Provide the [X, Y] coordinate of the cell's center where the given text is located.  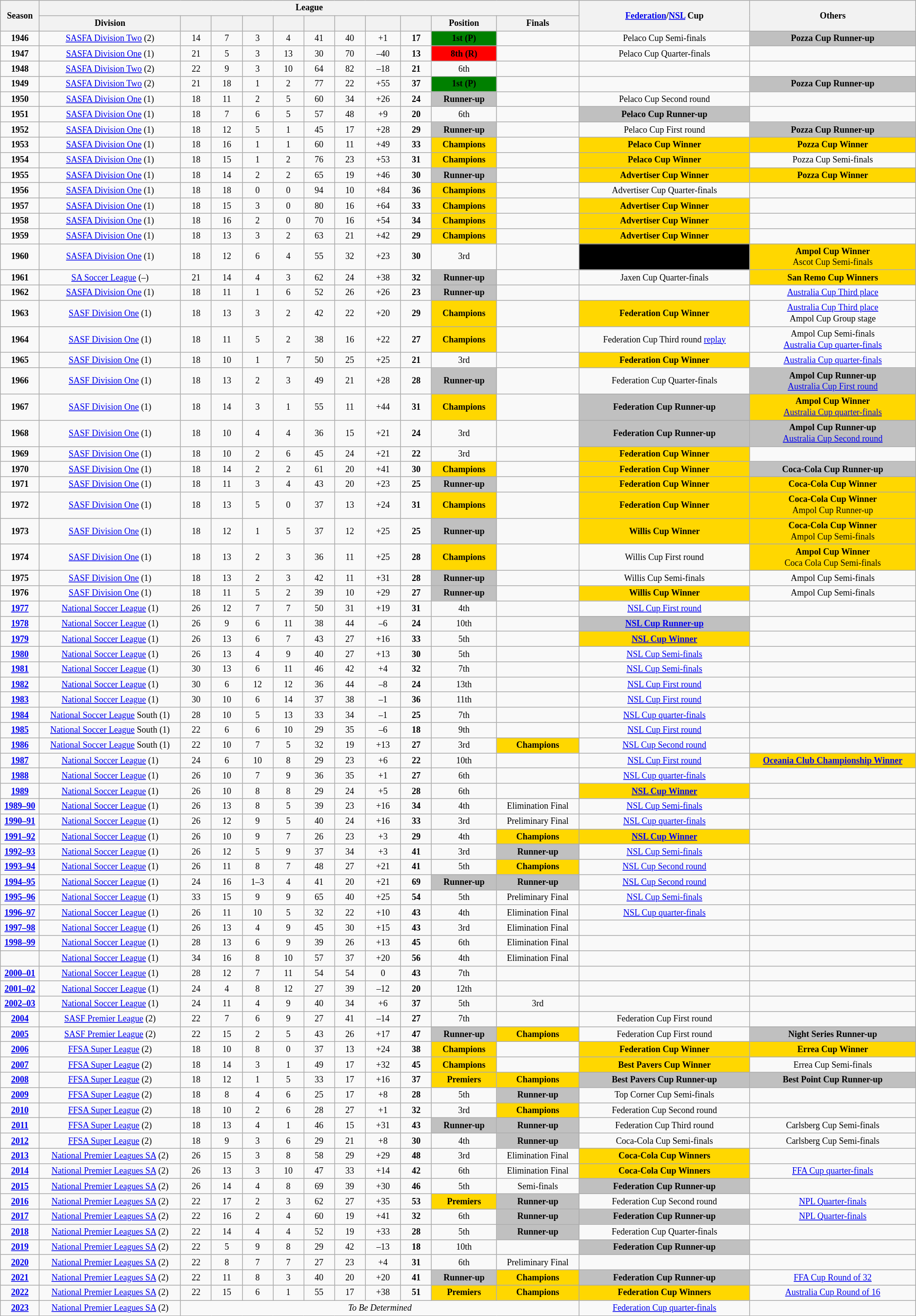
Federation Cup Third round replay [664, 339]
–12 [383, 988]
1993–94 [20, 867]
Jaxen Cup Quarter-finals [664, 277]
1988 [20, 776]
1963 [20, 314]
1978 [20, 623]
Australia Cup quarter-finals [833, 360]
Australia Cup Round of 16 [833, 1293]
2016 [20, 1202]
2009 [20, 1095]
1958 [20, 220]
2022 [20, 1293]
1961 [20, 277]
Federation Cup Winners [664, 1293]
+32 [383, 1064]
+5 [383, 791]
1967 [20, 407]
+64 [383, 206]
2019 [20, 1247]
–18 [383, 68]
Best Pavers Cup Winner [664, 1064]
1968 [20, 433]
1959 [20, 236]
1955 [20, 176]
1996–97 [20, 912]
FFA Cup Round of 32 [833, 1277]
FFA Cup quarter-finals [833, 1171]
1970 [20, 469]
1989 [20, 791]
1980 [20, 654]
1954 [20, 160]
94 [319, 190]
Finals [538, 23]
58 [319, 1156]
77 [319, 84]
1998–99 [20, 943]
+35 [383, 1202]
1969 [20, 454]
Pozza Cup Semi-finals [833, 160]
9th [464, 730]
1991–92 [20, 837]
2020 [20, 1262]
53 [417, 1202]
+22 [383, 339]
80 [319, 206]
Position [464, 23]
2015 [20, 1186]
2007 [20, 1064]
1950 [20, 100]
Pelaco Cup Second round [664, 100]
Ampol Cup WinnerCoca Cola Cup Semi-finals [833, 558]
1952 [20, 130]
61 [319, 469]
+10 [383, 912]
Coca-Cola Cup Winner [833, 484]
League [309, 8]
2021 [20, 1277]
8th (R) [464, 54]
2012 [20, 1140]
1983 [20, 699]
1986 [20, 745]
Ampol Cup WinnerAscot Cup Semi-finals [833, 257]
Ampol Cup WinnerAustralia Cup quarter-finals [833, 407]
+53 [383, 160]
64 [319, 68]
1951 [20, 114]
1949 [20, 84]
1971 [20, 484]
1981 [20, 669]
1965 [20, 360]
1985 [20, 730]
1994–95 [20, 882]
1956 [20, 190]
Federation Cup quarter-finals [664, 1308]
+15 [383, 928]
2000–01 [20, 974]
1947 [20, 54]
51 [417, 1293]
12th [464, 988]
11th [464, 699]
To Be Determined [379, 1308]
Coca-Cola Cup WinnerAmpol Cup Runner-up [833, 505]
1962 [20, 293]
Federation/NSL Cup [664, 16]
–8 [383, 685]
+30 [383, 1186]
1990–91 [20, 821]
Advertiser Cup Quarter-finals [664, 190]
+49 [383, 144]
Best Point Cup Runner-up [833, 1080]
+14 [383, 1171]
Night Series Runner-up [833, 1034]
1976 [20, 593]
82 [350, 68]
–13 [383, 1247]
56 [417, 958]
Federation Cup Third round [664, 1126]
Pelaco Cup Semi-finals [664, 38]
+54 [383, 220]
1997–98 [20, 928]
Coca-Cola Cup Runner-up [833, 469]
1982 [20, 685]
76 [319, 160]
Willis Cup Semi-finals [664, 578]
–14 [383, 1019]
1972 [20, 505]
1975 [20, 578]
2002–03 [20, 1004]
+17 [383, 1034]
13th [464, 685]
Pelaco Cup Runner-up [664, 114]
2005 [20, 1034]
+46 [383, 176]
2013 [20, 1156]
1957 [20, 206]
2010 [20, 1110]
NSL Cup Runner-up [664, 623]
+55 [383, 84]
2014 [20, 1171]
Pelaco Cup First round [664, 130]
1984 [20, 715]
2001–02 [20, 988]
Errea Cup Semi-finals [833, 1064]
Australia Cup Third placeAmpol Cup Group stage [833, 314]
1960 [20, 257]
Ampol Cup Semi-finalsAustralia Cup quarter-finals [833, 339]
+42 [383, 236]
2008 [20, 1080]
Coca-Cola Cup Semi-finals [664, 1140]
Oceania Club Championship Winner [833, 761]
Top Corner Cup Semi-finals [664, 1095]
2023 [20, 1308]
1992–93 [20, 852]
1974 [20, 558]
63 [319, 236]
Semi-finals [538, 1186]
1995–96 [20, 897]
2017 [20, 1216]
2011 [20, 1126]
Pelaco Cup Quarter-finals [664, 54]
Willis Cup First round [664, 558]
Ampol Cup Runner-upAustralia Cup Second round [833, 433]
Ampol Cup Runner-upAustralia Cup First round [833, 381]
Best Pavers Cup Runner-up [664, 1080]
1987 [20, 761]
SA Soccer League (–) [110, 277]
+84 [383, 190]
1953 [20, 144]
Others [833, 16]
Season [20, 16]
Coca-Cola Cup WinnerAmpol Cup Semi-finals [833, 531]
+33 [383, 1232]
1964 [20, 339]
1989–90 [20, 806]
Australia Cup Third place [833, 293]
1946 [20, 38]
1979 [20, 639]
San Remo Cup Winners [833, 277]
1–3 [258, 882]
+19 [383, 609]
+44 [383, 407]
1973 [20, 531]
Errea Cup Winner [833, 1050]
1948 [20, 68]
2004 [20, 1019]
1977 [20, 609]
–40 [383, 54]
2006 [20, 1050]
+9 [383, 114]
1966 [20, 381]
2018 [20, 1232]
Division [110, 23]
